Find where the given text appears and provide that cell's center as (x, y) coordinate. 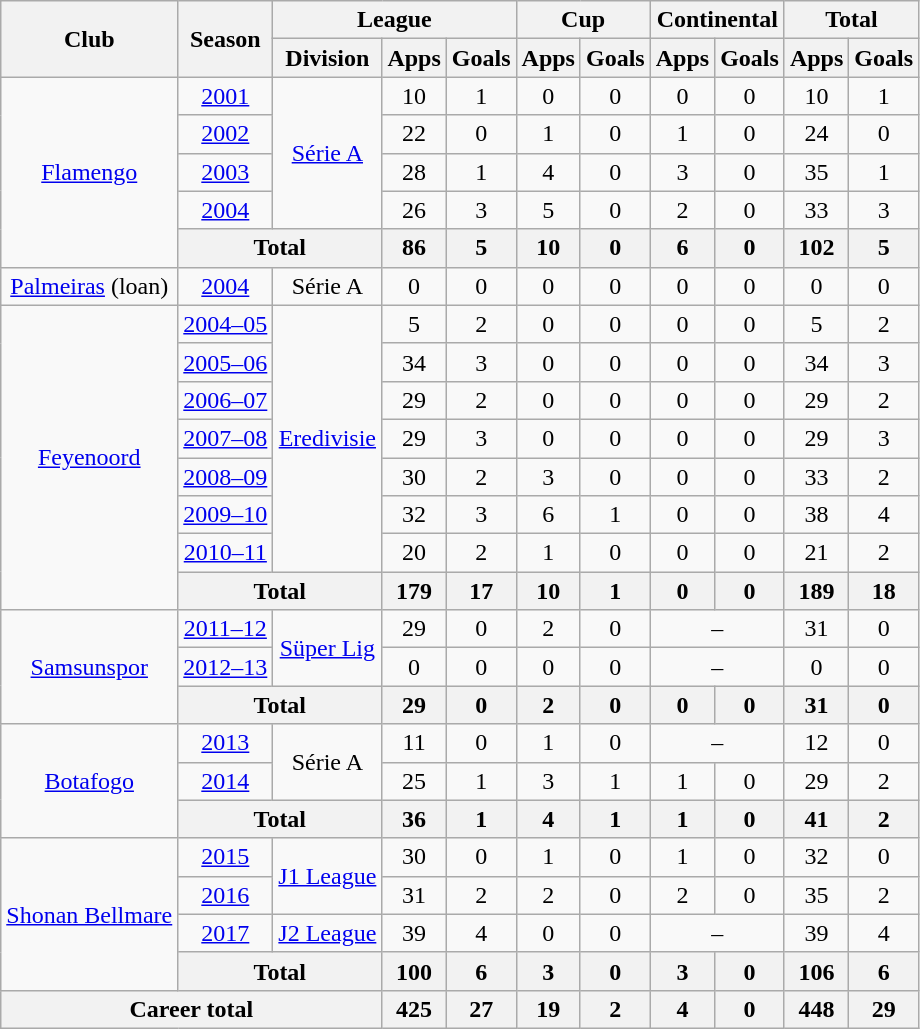
41 (816, 819)
Season (226, 39)
21 (816, 553)
Feyenoord (90, 457)
2007–08 (226, 438)
Samsunspor (90, 667)
2012–13 (226, 667)
Career total (192, 1009)
106 (816, 971)
2009–10 (226, 515)
2011–12 (226, 629)
Flamengo (90, 172)
Botafogo (90, 781)
Club (90, 39)
86 (414, 248)
2014 (226, 781)
27 (481, 1009)
2013 (226, 743)
2002 (226, 134)
Division (328, 58)
19 (548, 1009)
425 (414, 1009)
Continental (717, 20)
26 (414, 210)
Cup (583, 20)
18 (884, 591)
League (394, 20)
Eredivisie (328, 438)
11 (414, 743)
2008–09 (226, 477)
179 (414, 591)
2004–05 (226, 324)
448 (816, 1009)
38 (816, 515)
24 (816, 134)
20 (414, 553)
2015 (226, 857)
Shonan Bellmare (90, 914)
J1 League (328, 876)
189 (816, 591)
28 (414, 172)
2010–11 (226, 553)
2006–07 (226, 400)
2017 (226, 933)
100 (414, 971)
25 (414, 781)
Süper Lig (328, 648)
Palmeiras (loan) (90, 286)
36 (414, 819)
2016 (226, 895)
12 (816, 743)
J2 League (328, 933)
22 (414, 134)
2005–06 (226, 362)
17 (481, 591)
102 (816, 248)
2001 (226, 96)
2003 (226, 172)
